For the text-containing cell, return its midpoint in (x, y) coordinate format. 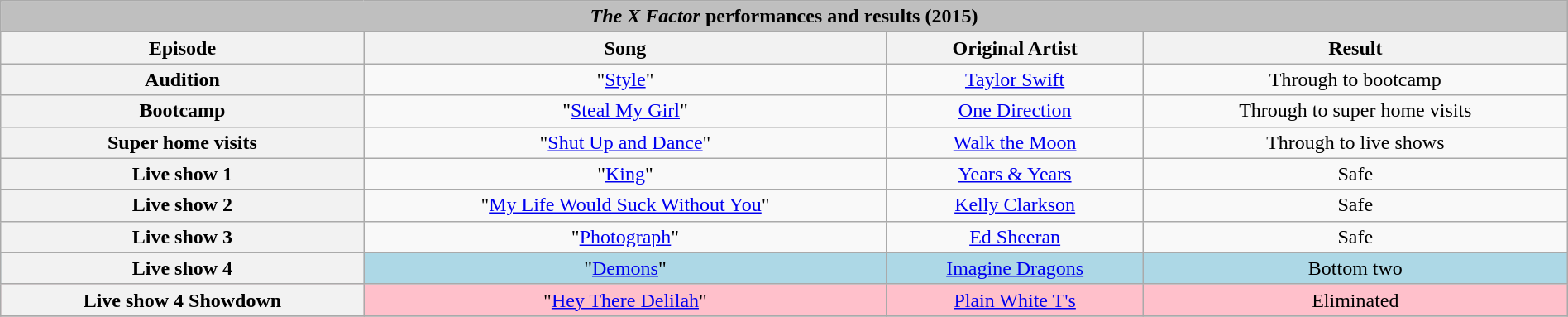
Bottom two (1355, 268)
Eliminated (1355, 300)
Live show 1 (182, 174)
Live show 4 (182, 268)
"King" (625, 174)
The X Factor performances and results (2015) (784, 17)
"Steal My Girl" (625, 111)
Imagine Dragons (1015, 268)
"Hey There Delilah" (625, 300)
Kelly Clarkson (1015, 205)
"My Life Would Suck Without You" (625, 205)
Through to live shows (1355, 142)
Ed Sheeran (1015, 237)
Live show 3 (182, 237)
"Demons" (625, 268)
Episode (182, 48)
Super home visits (182, 142)
Plain White T's (1015, 300)
Audition (182, 79)
Through to bootcamp (1355, 79)
"Style" (625, 79)
Walk the Moon (1015, 142)
Live show 4 Showdown (182, 300)
Original Artist (1015, 48)
"Shut Up and Dance" (625, 142)
Years & Years (1015, 174)
"Photograph" (625, 237)
Result (1355, 48)
Through to super home visits (1355, 111)
Live show 2 (182, 205)
One Direction (1015, 111)
Taylor Swift (1015, 79)
Bootcamp (182, 111)
Song (625, 48)
